Search for the cell housing the specified text and yield its (X, Y) center coordinate. 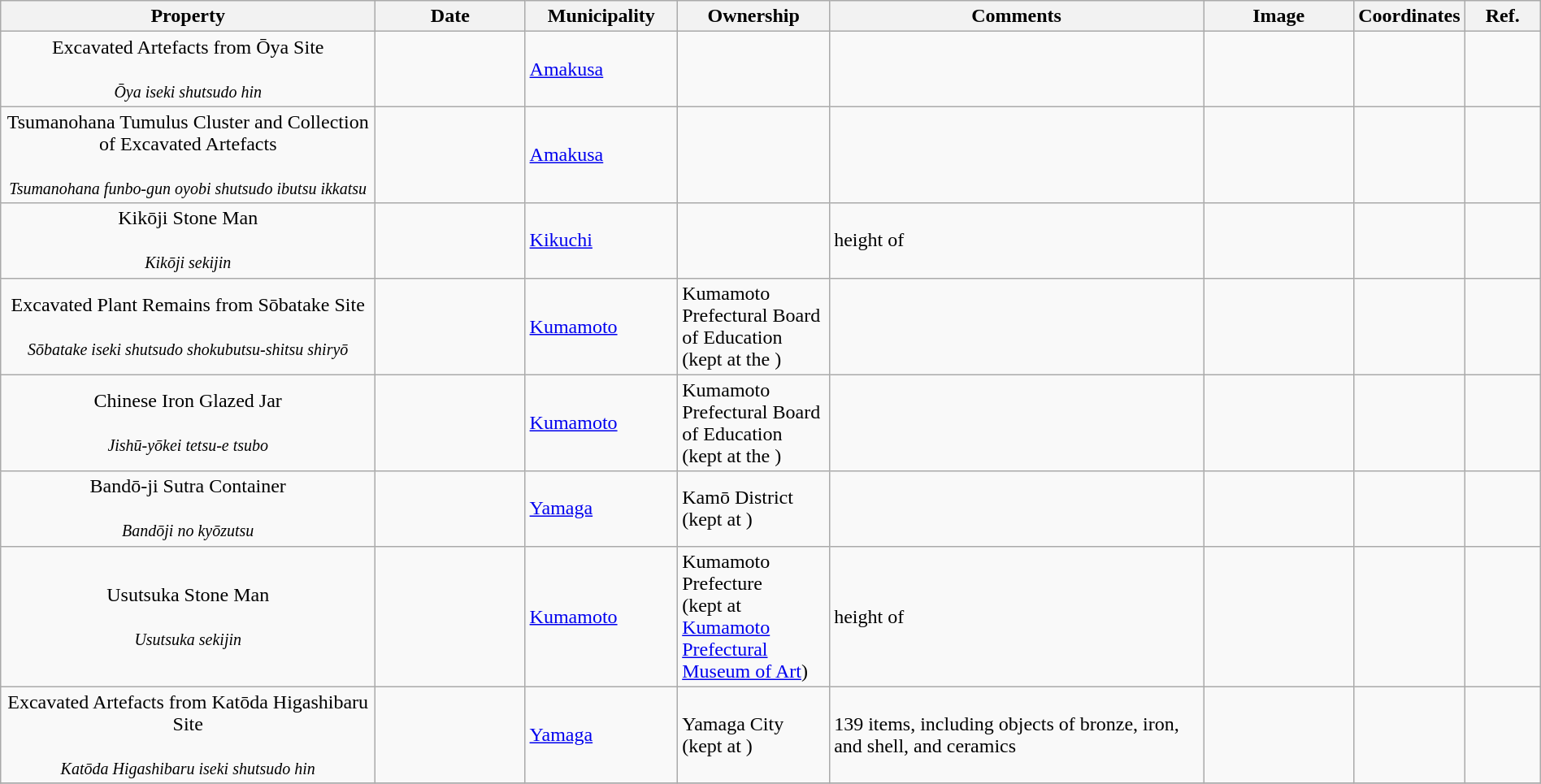
Ref. (1502, 16)
Kikōji Stone ManKikōji sekijin (189, 240)
Comments (1017, 16)
Usutsuka Stone ManUsutsuka sekijin (189, 616)
Image (1279, 16)
Excavated Plant Remains from Sōbatake SiteSōbatake iseki shutsudo shokubutsu-shitsu shiryō (189, 327)
Coordinates (1409, 16)
Excavated Artefacts from Katōda Higashibaru SiteKatōda Higashibaru iseki shutsudo hin (189, 734)
Municipality (601, 16)
Tsumanohana Tumulus Cluster and Collection of Excavated ArtefactsTsumanohana funbo-gun oyobi shutsudo ibutsu ikkatsu (189, 154)
Date (450, 16)
Kumamoto Prefecture(kept at Kumamoto Prefectural Museum of Art) (754, 616)
139 items, including objects of bronze, iron, and shell, and ceramics (1017, 734)
Chinese Iron Glazed JarJishū-yōkei tetsu-e tsubo (189, 422)
Excavated Artefacts from Ōya SiteŌya iseki shutsudo hin (189, 69)
Yamaga City(kept at ) (754, 734)
Property (189, 16)
Kikuchi (601, 240)
Kamō District(kept at ) (754, 509)
Ownership (754, 16)
Bandō-ji Sutra ContainerBandōji no kyōzutsu (189, 509)
